Provide the (x, y) coordinate of the cell's center where the given text is located.  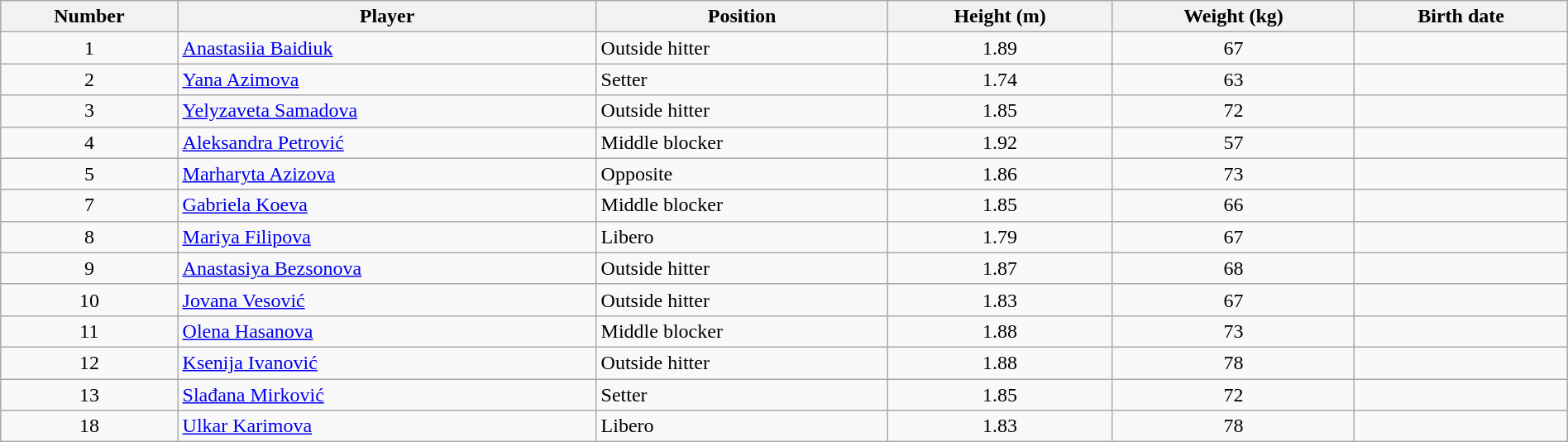
3 (89, 111)
7 (89, 205)
Gabriela Koeva (387, 205)
Yelyzaveta Samadova (387, 111)
Height (m) (1000, 17)
Marharyta Azizova (387, 174)
Mariya Filipova (387, 237)
1.87 (1000, 268)
11 (89, 331)
63 (1234, 79)
Ksenija Ivanović (387, 363)
1 (89, 48)
10 (89, 300)
Yana Azimova (387, 79)
1.74 (1000, 79)
Ulkar Karimova (387, 426)
Anastasiia Baidiuk (387, 48)
1.79 (1000, 237)
Position (742, 17)
1.92 (1000, 142)
Number (89, 17)
68 (1234, 268)
13 (89, 395)
Anastasiya Bezsonova (387, 268)
1.86 (1000, 174)
Olena Hasanova (387, 331)
9 (89, 268)
57 (1234, 142)
Aleksandra Petrović (387, 142)
Player (387, 17)
2 (89, 79)
Opposite (742, 174)
Slađana Mirković (387, 395)
Jovana Vesović (387, 300)
12 (89, 363)
5 (89, 174)
8 (89, 237)
18 (89, 426)
66 (1234, 205)
1.89 (1000, 48)
Weight (kg) (1234, 17)
Birth date (1460, 17)
4 (89, 142)
